Provide the (X, Y) coordinate of the cell's center where the given text is located.  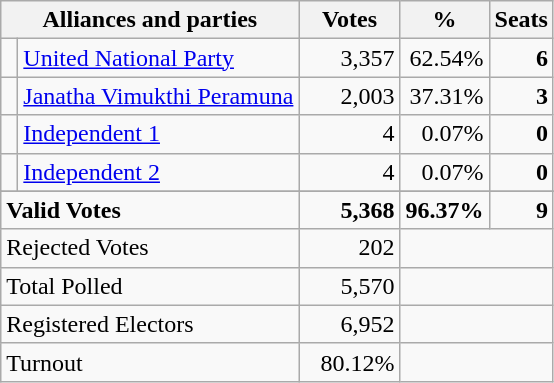
2,003 (350, 96)
Rejected Votes (150, 248)
Votes (350, 20)
5,570 (350, 286)
5,368 (350, 210)
United National Party (158, 58)
Alliances and parties (150, 20)
3,357 (350, 58)
80.12% (350, 362)
9 (521, 210)
Turnout (150, 362)
Total Polled (150, 286)
Seats (521, 20)
Valid Votes (150, 210)
6 (521, 58)
Registered Electors (150, 324)
3 (521, 96)
Janatha Vimukthi Peramuna (158, 96)
62.54% (444, 58)
96.37% (444, 210)
202 (350, 248)
6,952 (350, 324)
% (444, 20)
Independent 2 (158, 172)
37.31% (444, 96)
Independent 1 (158, 134)
